Return [X, Y] of the center of cell containing provided text 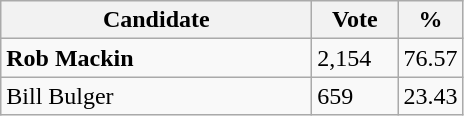
659 [355, 96]
% [430, 20]
Rob Mackin [156, 58]
Vote [355, 20]
Bill Bulger [156, 96]
76.57 [430, 58]
2,154 [355, 58]
23.43 [430, 96]
Candidate [156, 20]
